Pinpoint the cell where the given text exists, returning its [x, y] midpoint coordinate. 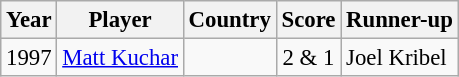
Country [230, 20]
Player [120, 20]
Joel Kribel [400, 58]
Matt Kuchar [120, 58]
Runner-up [400, 20]
Year [29, 20]
Score [308, 20]
2 & 1 [308, 58]
1997 [29, 58]
